Pinpoint the cell where the given text exists, returning its [X, Y] midpoint coordinate. 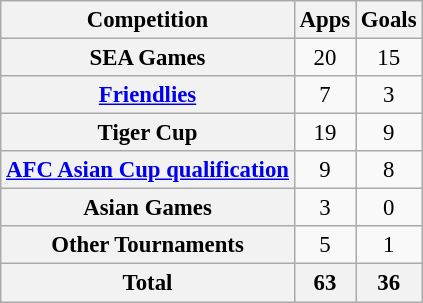
8 [389, 170]
Asian Games [148, 208]
Tiger Cup [148, 133]
7 [324, 95]
5 [324, 245]
0 [389, 208]
1 [389, 245]
19 [324, 133]
15 [389, 58]
Friendlies [148, 95]
Competition [148, 20]
63 [324, 283]
20 [324, 58]
SEA Games [148, 58]
36 [389, 283]
AFC Asian Cup qualification [148, 170]
Total [148, 283]
Apps [324, 20]
Other Tournaments [148, 245]
Goals [389, 20]
